For the text-containing cell, return its midpoint in (X, Y) coordinate format. 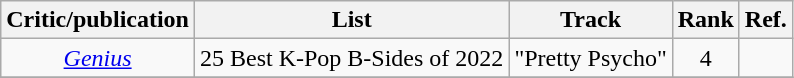
Rank (706, 20)
List (351, 20)
"Pretty Psycho" (590, 58)
Critic/publication (98, 20)
4 (706, 58)
Ref. (766, 20)
Track (590, 20)
25 Best K-Pop B-Sides of 2022 (351, 58)
Genius (98, 58)
